Return the (X, Y) coordinate for the center point of the cell that contains the specified text.  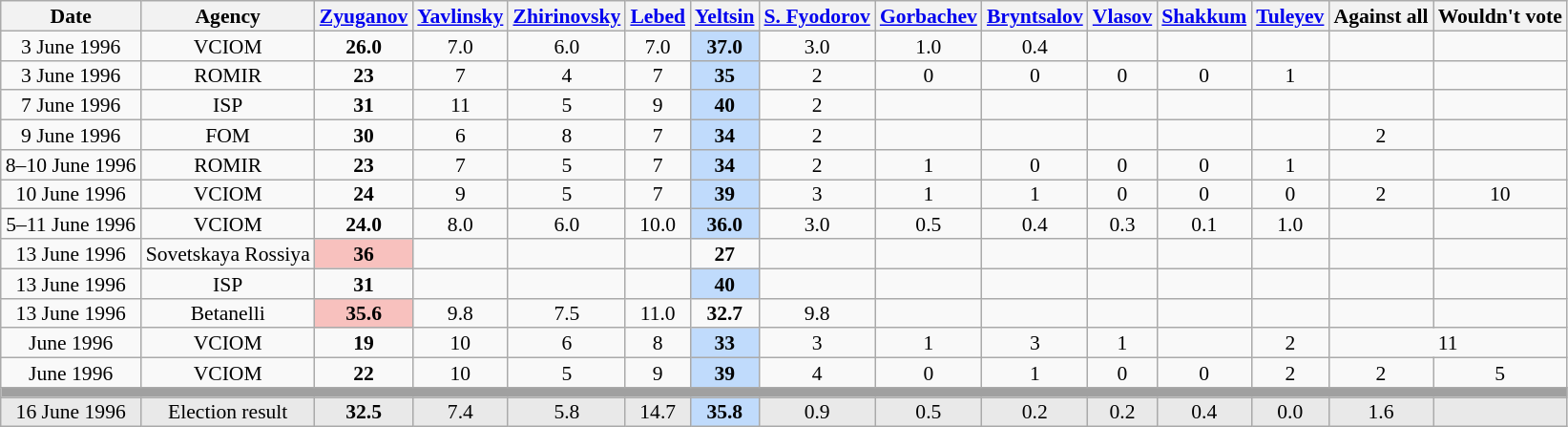
Sovetskaya Rossiya (228, 254)
Zhirinovsky (567, 15)
1.6 (1380, 413)
Agency (228, 15)
5–11 June 1996 (71, 224)
0.3 (1122, 224)
Yavlinsky (460, 15)
35.8 (724, 413)
Yeltsin (724, 15)
8.0 (460, 224)
Shakkum (1204, 15)
36 (365, 254)
22 (365, 373)
24 (365, 195)
35.6 (365, 313)
7.4 (460, 413)
7.5 (567, 313)
7 June 1996 (71, 105)
32.7 (724, 313)
Bryntsalov (1035, 15)
36.0 (724, 224)
Wouldn't vote (1500, 15)
0.0 (1290, 413)
0.9 (817, 413)
8–10 June 1996 (71, 164)
Gorbachev (929, 15)
Zyuganov (365, 15)
35 (724, 75)
FOM (228, 136)
Election result (228, 413)
9 June 1996 (71, 136)
14.7 (658, 413)
27 (724, 254)
16 June 1996 (71, 413)
26.0 (365, 46)
10.0 (658, 224)
5.8 (567, 413)
10 June 1996 (71, 195)
33 (724, 344)
Betanelli (228, 313)
Date (71, 15)
24.0 (365, 224)
30 (365, 136)
0.1 (1204, 224)
Against all (1380, 15)
Tuleyev (1290, 15)
Lebed (658, 15)
Vlasov (1122, 15)
11.0 (658, 313)
19 (365, 344)
S. Fyodorov (817, 15)
37.0 (724, 46)
32.5 (365, 413)
